Provide the (X, Y) coordinate of the cell's center where the given text is located.  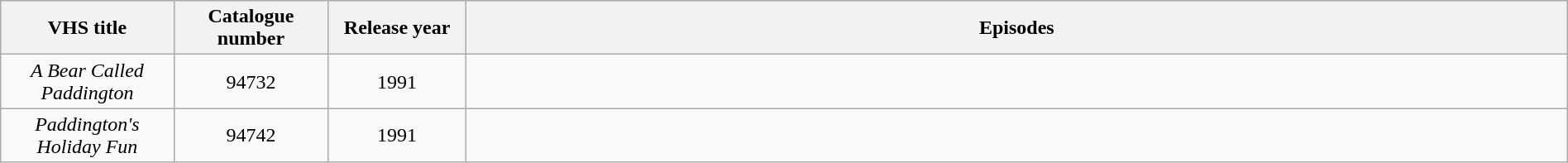
VHS title (88, 28)
A Bear Called Paddington (88, 81)
Release year (397, 28)
94742 (251, 136)
Catalogue number (251, 28)
94732 (251, 81)
Paddington'sHoliday Fun (88, 136)
Episodes (1016, 28)
